Provide the [x, y] coordinate of the cell's center where the given text is located.  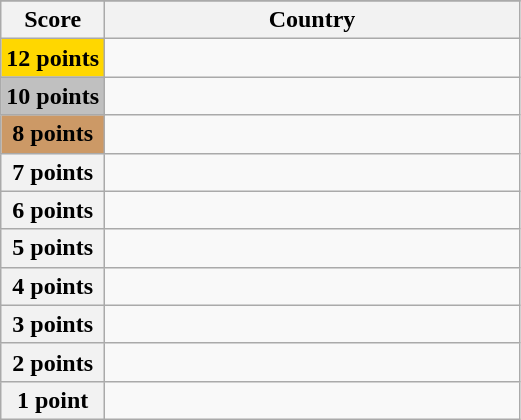
2 points [53, 362]
12 points [53, 58]
10 points [53, 96]
Score [53, 20]
5 points [53, 248]
8 points [53, 134]
4 points [53, 286]
1 point [53, 400]
6 points [53, 210]
3 points [53, 324]
Country [312, 20]
7 points [53, 172]
